Locate the cell with the specified text and output its (X, Y) center coordinate. 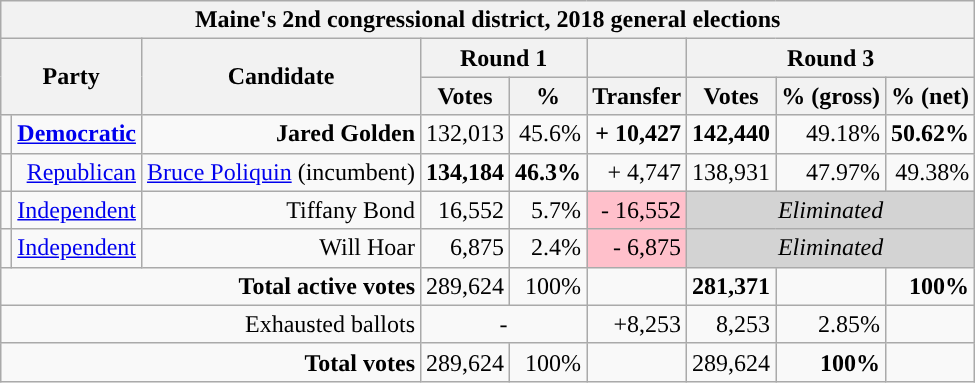
Round 1 (504, 58)
+ 4,747 (637, 172)
49.38% (930, 172)
138,931 (732, 172)
16,552 (466, 210)
- (504, 324)
Transfer (637, 96)
Party (72, 77)
Will Hoar (280, 248)
281,371 (732, 286)
2.85% (831, 324)
47.97% (831, 172)
142,440 (732, 134)
50.62% (930, 134)
% (gross) (831, 96)
Tiffany Bond (280, 210)
Maine's 2nd congressional district, 2018 general elections (488, 20)
% (net) (930, 96)
- 16,552 (637, 210)
Candidate (280, 77)
+ 10,427 (637, 134)
45.6% (548, 134)
Jared Golden (280, 134)
Round 3 (831, 58)
2.4% (548, 248)
Democratic (77, 134)
+8,253 (637, 324)
6,875 (466, 248)
5.7% (548, 210)
- 6,875 (637, 248)
49.18% (831, 134)
Exhausted ballots (211, 324)
% (548, 96)
8,253 (732, 324)
Total votes (211, 362)
46.3% (548, 172)
Bruce Poliquin (incumbent) (280, 172)
Republican (77, 172)
132,013 (466, 134)
134,184 (466, 172)
Total active votes (211, 286)
